Capture the cell that displays the provided text and extract its [x, y] central coordinate. 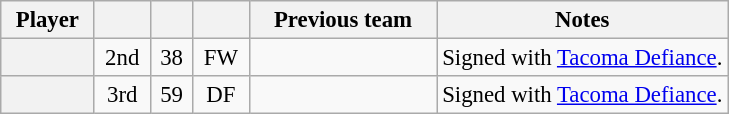
38 [171, 58]
Previous team [343, 20]
2nd [122, 58]
Notes [582, 20]
3rd [122, 95]
59 [171, 95]
Player [48, 20]
DF [222, 95]
FW [222, 58]
